Scan for the cell matching the given text and deliver its [x, y] coordinate at center. 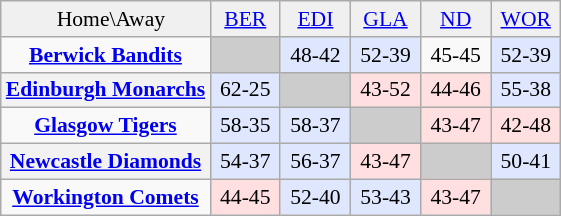
Newcastle Diamonds [106, 161]
54-37 [245, 161]
WOR [526, 19]
53-43 [385, 197]
48-42 [315, 54]
Workington Comets [106, 197]
44-46 [456, 90]
43-52 [385, 90]
Berwick Bandits [106, 54]
ND [456, 19]
EDI [315, 19]
52-40 [315, 197]
Glasgow Tigers [106, 126]
50-41 [526, 161]
62-25 [245, 90]
58-37 [315, 126]
BER [245, 19]
Edinburgh Monarchs [106, 90]
58-35 [245, 126]
55-38 [526, 90]
56-37 [315, 161]
GLA [385, 19]
44-45 [245, 197]
42-48 [526, 126]
45-45 [456, 54]
Home\Away [106, 19]
